Find where the given text appears and provide that cell's center as (x, y) coordinate. 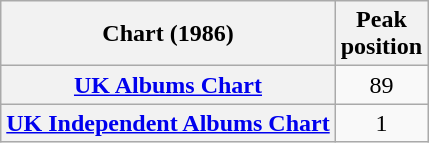
89 (381, 85)
Peakposition (381, 34)
1 (381, 123)
UK Independent Albums Chart (168, 123)
Chart (1986) (168, 34)
UK Albums Chart (168, 85)
